Provide the [x, y] coordinate of the cell's center where the given text is located.  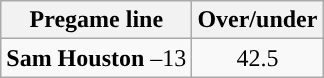
Pregame line [96, 20]
Sam Houston –13 [96, 58]
Over/under [258, 20]
42.5 [258, 58]
